Search for the cell housing the specified text and yield its [X, Y] center coordinate. 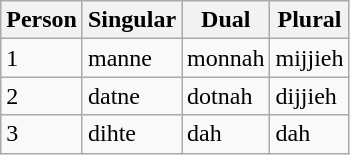
datne [132, 96]
dihte [132, 134]
dotnah [226, 96]
manne [132, 58]
Dual [226, 20]
3 [42, 134]
Singular [132, 20]
mijjieh [310, 58]
2 [42, 96]
Person [42, 20]
1 [42, 58]
dijjieh [310, 96]
monnah [226, 58]
Plural [310, 20]
